Determine the (X, Y) coordinate at the center of the cell enclosing the given text.  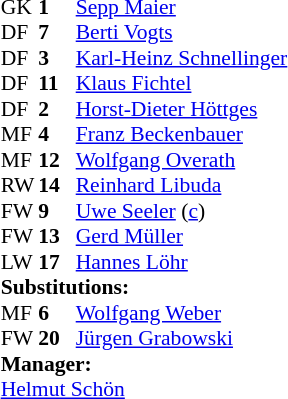
Wolfgang Weber (182, 313)
Reinhard Libuda (182, 185)
9 (57, 211)
17 (57, 262)
Uwe Seeler (c) (182, 211)
Manager: (144, 364)
6 (57, 313)
Jürgen Grabowski (182, 339)
12 (57, 160)
Wolfgang Overath (182, 160)
14 (57, 185)
Franz Beckenbauer (182, 135)
3 (57, 58)
Substitutions: (144, 287)
4 (57, 135)
Karl-Heinz Schnellinger (182, 58)
20 (57, 339)
7 (57, 33)
RW (20, 185)
Berti Vogts (182, 33)
13 (57, 237)
Gerd Müller (182, 237)
Hannes Löhr (182, 262)
2 (57, 109)
LW (20, 262)
Horst-Dieter Höttges (182, 109)
11 (57, 83)
Klaus Fichtel (182, 83)
